Return (X, Y) of the center of cell containing provided text 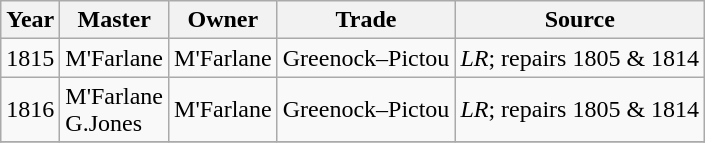
Year (30, 20)
Source (580, 20)
Trade (366, 20)
Owner (224, 20)
M'FarlaneG.Jones (114, 110)
Master (114, 20)
1816 (30, 110)
1815 (30, 58)
